Pinpoint the cell where the given text exists, returning its (x, y) midpoint coordinate. 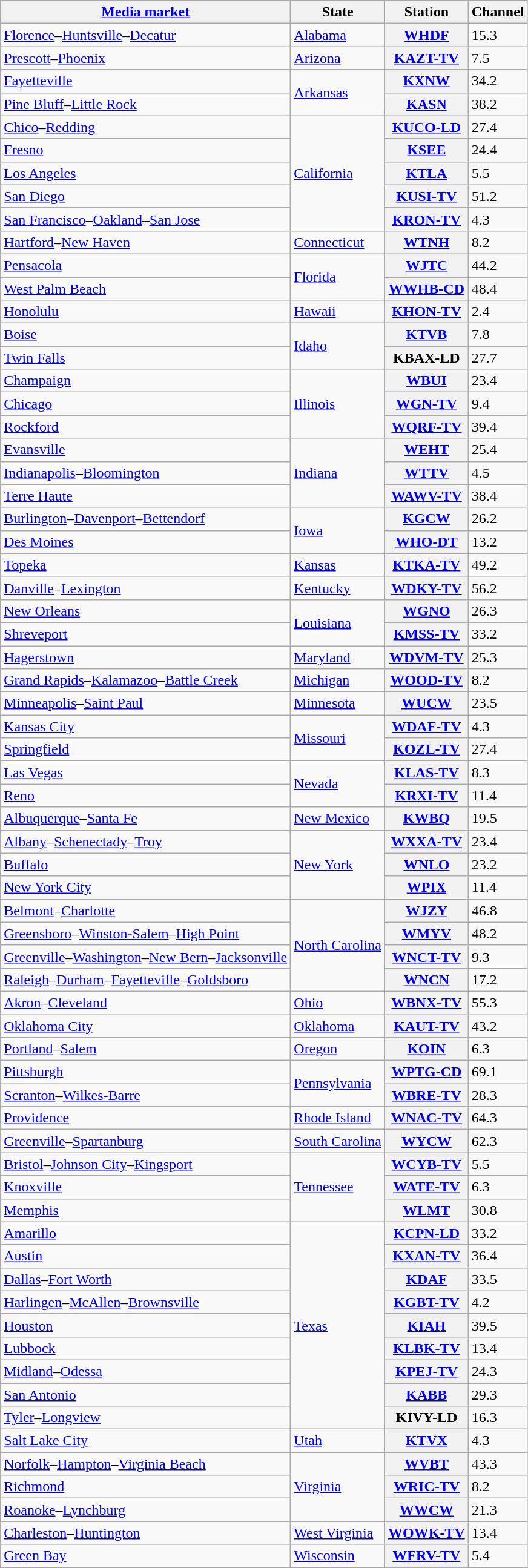
Pittsburgh (145, 1072)
KCPN-LD (427, 1233)
KPEJ-TV (427, 1371)
Pensacola (145, 265)
KRXI-TV (427, 796)
WWCW (427, 1510)
Media market (145, 12)
Reno (145, 796)
Tennessee (338, 1187)
WATE-TV (427, 1187)
48.4 (498, 289)
29.3 (498, 1394)
KXAN-TV (427, 1256)
56.2 (498, 588)
15.3 (498, 35)
Fresno (145, 150)
Illinois (338, 404)
KLBK-TV (427, 1348)
Topeka (145, 565)
Hawaii (338, 312)
Rhode Island (338, 1118)
West Palm Beach (145, 289)
Akron–Cleveland (145, 1003)
KTLA (427, 173)
Grand Rapids–Kalamazoo–Battle Creek (145, 680)
Ohio (338, 1003)
9.3 (498, 957)
South Carolina (338, 1141)
Nevada (338, 784)
WPIX (427, 888)
Louisiana (338, 622)
46.8 (498, 911)
WDAF-TV (427, 726)
48.2 (498, 934)
WGNO (427, 611)
WLMT (427, 1210)
Springfield (145, 749)
WHO-DT (427, 542)
WVBT (427, 1464)
KLAS-TV (427, 772)
KABB (427, 1394)
WJZY (427, 911)
Missouri (338, 738)
KASN (427, 104)
Indiana (338, 473)
Florida (338, 277)
Scranton–Wilkes-Barre (145, 1095)
26.2 (498, 519)
Evansville (145, 450)
WRIC-TV (427, 1487)
KAUT-TV (427, 1026)
39.4 (498, 427)
24.3 (498, 1371)
Indianapolis–Bloomington (145, 473)
Salt Lake City (145, 1441)
43.3 (498, 1464)
Hartford–New Haven (145, 242)
16.3 (498, 1418)
WNCT-TV (427, 957)
30.8 (498, 1210)
23.5 (498, 703)
Dallas–Fort Worth (145, 1279)
KDAF (427, 1279)
33.5 (498, 1279)
Champaign (145, 381)
Houston (145, 1325)
New York (338, 865)
Maryland (338, 657)
KBAX-LD (427, 358)
Green Bay (145, 1556)
Amarillo (145, 1233)
Knoxville (145, 1187)
Burlington–Davenport–Bettendorf (145, 519)
Minneapolis–Saint Paul (145, 703)
Minnesota (338, 703)
7.5 (498, 58)
State (338, 12)
13.2 (498, 542)
Belmont–Charlotte (145, 911)
California (338, 173)
San Antonio (145, 1394)
23.2 (498, 865)
WMYV (427, 934)
KIAH (427, 1325)
Prescott–Phoenix (145, 58)
KOZL-TV (427, 749)
Albany–Schenectady–Troy (145, 842)
5.4 (498, 1556)
WXXA-TV (427, 842)
Iowa (338, 530)
Florence–Huntsville–Decatur (145, 35)
WYCW (427, 1141)
Los Angeles (145, 173)
Harlingen–McAllen–Brownsville (145, 1302)
WDVM-TV (427, 657)
Danville–Lexington (145, 588)
KTVX (427, 1441)
Utah (338, 1441)
KTKA-TV (427, 565)
WOWK-TV (427, 1533)
WQRF-TV (427, 427)
WFRV-TV (427, 1556)
25.4 (498, 450)
17.2 (498, 980)
Oklahoma (338, 1026)
Albuquerque–Santa Fe (145, 819)
Alabama (338, 35)
KWBQ (427, 819)
Michigan (338, 680)
Shreveport (145, 634)
Greenville–Washington–New Bern–Jacksonville (145, 957)
24.4 (498, 150)
Greensboro–Winston-Salem–High Point (145, 934)
WCYB-TV (427, 1164)
Arkansas (338, 93)
WOOD-TV (427, 680)
Austin (145, 1256)
WBUI (427, 381)
51.2 (498, 196)
Oklahoma City (145, 1026)
WPTG-CD (427, 1072)
WHDF (427, 35)
19.5 (498, 819)
San Francisco–Oakland–San Jose (145, 219)
Terre Haute (145, 496)
21.3 (498, 1510)
WNCN (427, 980)
WEHT (427, 450)
38.2 (498, 104)
Providence (145, 1118)
WUCW (427, 703)
WGN-TV (427, 404)
4.5 (498, 473)
Boise (145, 335)
Greenville–Spartanburg (145, 1141)
36.4 (498, 1256)
WNAC-TV (427, 1118)
Kansas (338, 565)
WTNH (427, 242)
KAZT-TV (427, 58)
Channel (498, 12)
WBRE-TV (427, 1095)
Roanoke–Lynchburg (145, 1510)
Pine Bluff–Little Rock (145, 104)
Connecticut (338, 242)
28.3 (498, 1095)
7.8 (498, 335)
WWHB-CD (427, 289)
Des Moines (145, 542)
Chico–Redding (145, 127)
25.3 (498, 657)
WNLO (427, 865)
Kansas City (145, 726)
New Orleans (145, 611)
KUCO-LD (427, 127)
49.2 (498, 565)
Chicago (145, 404)
Tyler–Longview (145, 1418)
KMSS-TV (427, 634)
Honolulu (145, 312)
West Virginia (338, 1533)
Fayetteville (145, 81)
Oregon (338, 1049)
KRON-TV (427, 219)
New York City (145, 888)
KHON-TV (427, 312)
San Diego (145, 196)
4.2 (498, 1302)
8.3 (498, 772)
New Mexico (338, 819)
WTTV (427, 473)
KOIN (427, 1049)
26.3 (498, 611)
62.3 (498, 1141)
Las Vegas (145, 772)
WAWV-TV (427, 496)
Bristol–Johnson City–Kingsport (145, 1164)
34.2 (498, 81)
Richmond (145, 1487)
Virginia (338, 1487)
KXNW (427, 81)
43.2 (498, 1026)
Midland–Odessa (145, 1371)
9.4 (498, 404)
North Carolina (338, 945)
Buffalo (145, 865)
WBNX-TV (427, 1003)
69.1 (498, 1072)
KUSI-TV (427, 196)
Norfolk–Hampton–Virginia Beach (145, 1464)
Idaho (338, 346)
KGCW (427, 519)
Twin Falls (145, 358)
Station (427, 12)
KTVB (427, 335)
Portland–Salem (145, 1049)
64.3 (498, 1118)
KIVY-LD (427, 1418)
Wisconsin (338, 1556)
38.4 (498, 496)
44.2 (498, 265)
Texas (338, 1326)
55.3 (498, 1003)
WJTC (427, 265)
Memphis (145, 1210)
Kentucky (338, 588)
Rockford (145, 427)
Lubbock (145, 1348)
KSEE (427, 150)
27.7 (498, 358)
39.5 (498, 1325)
Raleigh–Durham–Fayetteville–Goldsboro (145, 980)
Hagerstown (145, 657)
KGBT-TV (427, 1302)
WDKY-TV (427, 588)
Pennsylvania (338, 1084)
Charleston–Huntington (145, 1533)
2.4 (498, 312)
Arizona (338, 58)
